From the cell containing the given text, extract its center point as [X, Y] coordinate. 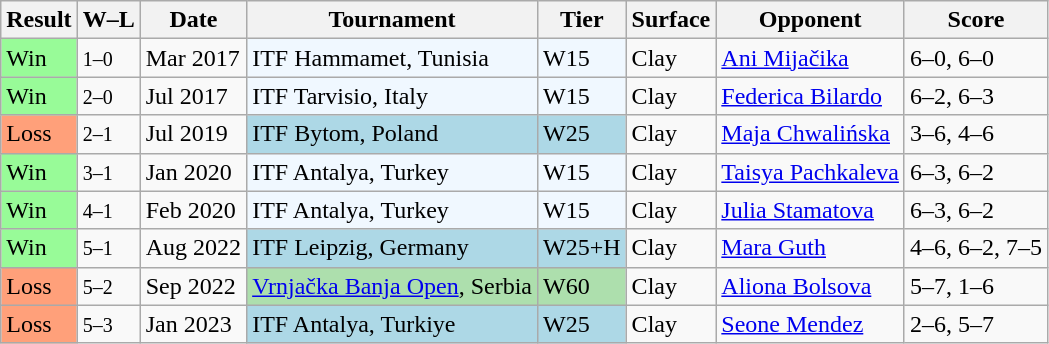
3–6, 4–6 [976, 134]
6–2, 6–3 [976, 96]
Seone Mendez [810, 324]
Aliona Bolsova [810, 286]
Aug 2022 [193, 248]
Mar 2017 [193, 58]
ITF Bytom, Poland [392, 134]
Tournament [392, 20]
Vrnjačka Banja Open, Serbia [392, 286]
W25+H [582, 248]
ITF Tarvisio, Italy [392, 96]
1–0 [108, 58]
Feb 2020 [193, 210]
Jan 2023 [193, 324]
W–L [108, 20]
5–1 [108, 248]
2–1 [108, 134]
3–1 [108, 172]
2–6, 5–7 [976, 324]
5–3 [108, 324]
4–1 [108, 210]
Result [39, 20]
Score [976, 20]
5–2 [108, 286]
Maja Chwalińska [810, 134]
W60 [582, 286]
Tier [582, 20]
Federica Bilardo [810, 96]
ITF Antalya, Turkiye [392, 324]
4–6, 6–2, 7–5 [976, 248]
2–0 [108, 96]
ITF Leipzig, Germany [392, 248]
6–0, 6–0 [976, 58]
5–7, 1–6 [976, 286]
Ani Mijačika [810, 58]
Jan 2020 [193, 172]
Taisya Pachkaleva [810, 172]
Jul 2019 [193, 134]
ITF Hammamet, Tunisia [392, 58]
Julia Stamatova [810, 210]
Jul 2017 [193, 96]
Opponent [810, 20]
Sep 2022 [193, 286]
Mara Guth [810, 248]
Date [193, 20]
Surface [671, 20]
